Capture the cell that displays the provided text and extract its [x, y] central coordinate. 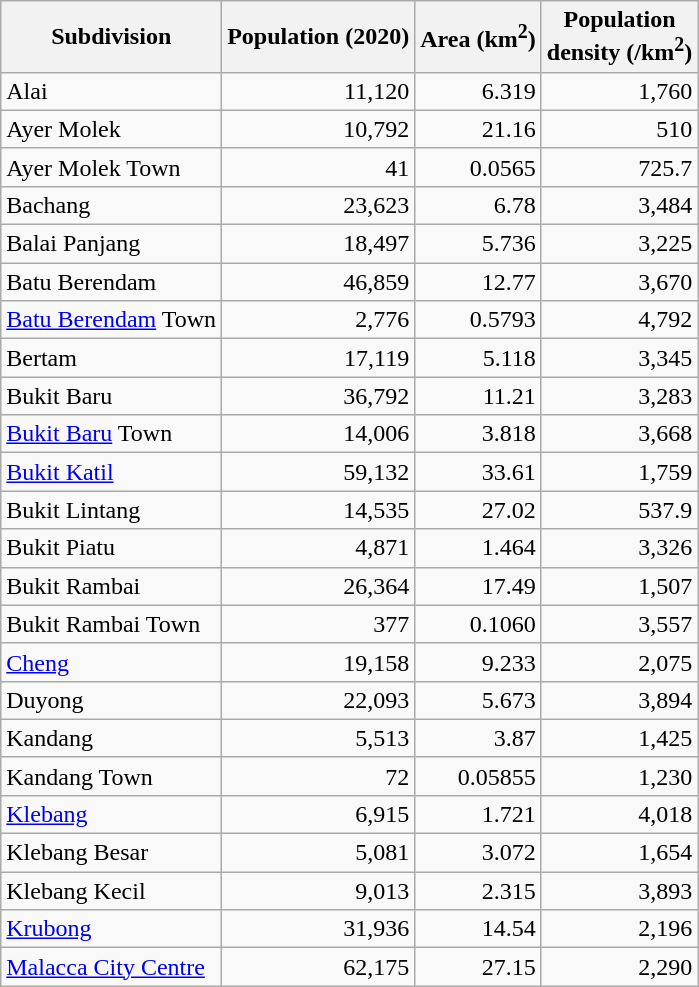
21.16 [478, 129]
4,018 [619, 814]
Cheng [112, 662]
11,120 [318, 91]
1,759 [619, 472]
4,792 [619, 320]
10,792 [318, 129]
36,792 [318, 396]
Bukit Rambai Town [112, 624]
Population (2020) [318, 37]
41 [318, 167]
17,119 [318, 358]
14,535 [318, 510]
6.78 [478, 205]
5.736 [478, 244]
3,283 [619, 396]
5,081 [318, 853]
26,364 [318, 586]
17.49 [478, 586]
3,225 [619, 244]
Bukit Lintang [112, 510]
31,936 [318, 929]
5.673 [478, 700]
1,425 [619, 738]
6,915 [318, 814]
Area (km2) [478, 37]
6.319 [478, 91]
72 [318, 776]
2,290 [619, 967]
Batu Berendam [112, 282]
33.61 [478, 472]
2,075 [619, 662]
11.21 [478, 396]
537.9 [619, 510]
Krubong [112, 929]
Klebang [112, 814]
3.818 [478, 434]
18,497 [318, 244]
Bukit Rambai [112, 586]
Alai [112, 91]
377 [318, 624]
12.77 [478, 282]
23,623 [318, 205]
1,654 [619, 853]
0.0565 [478, 167]
19,158 [318, 662]
9,013 [318, 891]
4,871 [318, 548]
5,513 [318, 738]
9.233 [478, 662]
59,132 [318, 472]
Populationdensity (/km2) [619, 37]
14.54 [478, 929]
Ayer Molek Town [112, 167]
1,760 [619, 91]
Kandang Town [112, 776]
Ayer Molek [112, 129]
Bukit Katil [112, 472]
27.02 [478, 510]
62,175 [318, 967]
3,894 [619, 700]
Malacca City Centre [112, 967]
2,776 [318, 320]
Balai Panjang [112, 244]
Bachang [112, 205]
1.464 [478, 548]
Klebang Besar [112, 853]
Batu Berendam Town [112, 320]
Kandang [112, 738]
1,230 [619, 776]
1.721 [478, 814]
Klebang Kecil [112, 891]
46,859 [318, 282]
3.87 [478, 738]
2.315 [478, 891]
3,670 [619, 282]
22,093 [318, 700]
Subdivision [112, 37]
3,345 [619, 358]
27.15 [478, 967]
1,507 [619, 586]
725.7 [619, 167]
510 [619, 129]
3,668 [619, 434]
3,326 [619, 548]
Duyong [112, 700]
Bukit Baru [112, 396]
0.05855 [478, 776]
3,557 [619, 624]
0.5793 [478, 320]
5.118 [478, 358]
Bertam [112, 358]
Bukit Baru Town [112, 434]
Bukit Piatu [112, 548]
0.1060 [478, 624]
14,006 [318, 434]
2,196 [619, 929]
3,893 [619, 891]
3.072 [478, 853]
3,484 [619, 205]
